For the text-containing cell, return its midpoint in (X, Y) coordinate format. 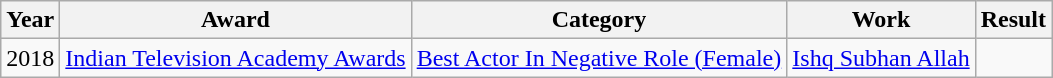
2018 (30, 58)
Category (599, 20)
Work (881, 20)
Award (236, 20)
Result (1013, 20)
Best Actor In Negative Role (Female) (599, 58)
Year (30, 20)
Ishq Subhan Allah (881, 58)
Indian Television Academy Awards (236, 58)
